Search for the cell housing the specified text and yield its (x, y) center coordinate. 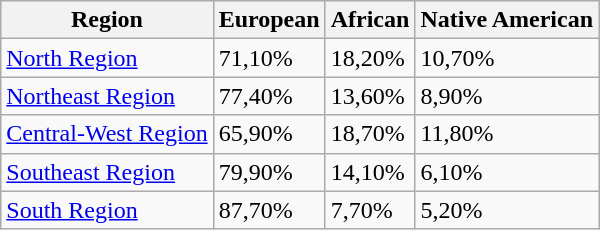
65,90% (269, 134)
11,80% (507, 134)
African (370, 20)
Native American (507, 20)
5,20% (507, 210)
13,60% (370, 96)
Northeast Region (107, 96)
87,70% (269, 210)
Region (107, 20)
South Region (107, 210)
77,40% (269, 96)
Central-West Region (107, 134)
European (269, 20)
14,10% (370, 172)
71,10% (269, 58)
79,90% (269, 172)
6,10% (507, 172)
10,70% (507, 58)
18,20% (370, 58)
18,70% (370, 134)
8,90% (507, 96)
North Region (107, 58)
Southeast Region (107, 172)
7,70% (370, 210)
